Provide the (x, y) coordinate of the cell's center where the given text is located.  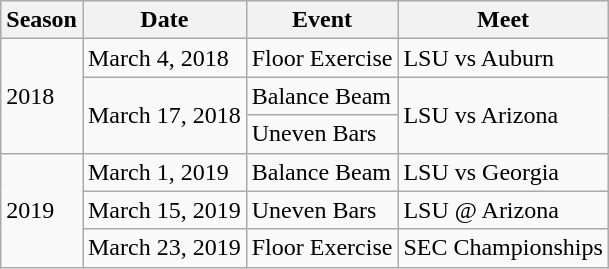
March 1, 2019 (164, 172)
Season (42, 20)
2018 (42, 96)
March 17, 2018 (164, 115)
LSU vs Arizona (503, 115)
March 23, 2019 (164, 248)
Meet (503, 20)
LSU vs Georgia (503, 172)
SEC Championships (503, 248)
Event (322, 20)
2019 (42, 210)
LSU vs Auburn (503, 58)
March 4, 2018 (164, 58)
March 15, 2019 (164, 210)
LSU @ Arizona (503, 210)
Date (164, 20)
